Return the [X, Y] coordinate for the center point of the cell that contains the specified text.  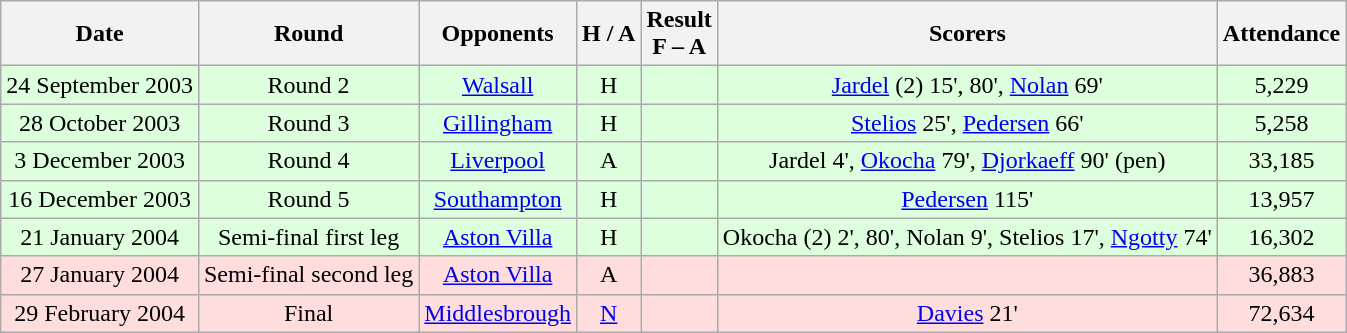
Liverpool [498, 161]
Jardel 4', Okocha 79', Djorkaeff 90' (pen) [967, 161]
Date [100, 34]
N [609, 313]
21 January 2004 [100, 237]
Attendance [1281, 34]
Scorers [967, 34]
Jardel (2) 15', 80', Nolan 69' [967, 85]
Round 3 [308, 123]
36,883 [1281, 275]
5,258 [1281, 123]
Stelios 25', Pedersen 66' [967, 123]
Middlesbrough [498, 313]
Opponents [498, 34]
Gillingham [498, 123]
Okocha (2) 2', 80', Nolan 9', Stelios 17', Ngotty 74' [967, 237]
Round [308, 34]
72,634 [1281, 313]
33,185 [1281, 161]
Final [308, 313]
Davies 21' [967, 313]
5,229 [1281, 85]
28 October 2003 [100, 123]
H / A [609, 34]
16 December 2003 [100, 199]
Walsall [498, 85]
13,957 [1281, 199]
ResultF – A [679, 34]
16,302 [1281, 237]
29 February 2004 [100, 313]
Pedersen 115' [967, 199]
Semi-final first leg [308, 237]
Round 2 [308, 85]
Southampton [498, 199]
Semi-final second leg [308, 275]
27 January 2004 [100, 275]
Round 4 [308, 161]
24 September 2003 [100, 85]
3 December 2003 [100, 161]
Round 5 [308, 199]
